Identify which cell holds the provided text, then report its (X, Y) central coordinate. 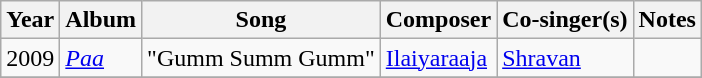
Shravan (565, 58)
Album (101, 20)
Co-singer(s) (565, 20)
Paa (101, 58)
Year (30, 20)
Composer (438, 20)
Notes (667, 20)
"Gumm Summ Gumm" (262, 58)
Ilaiyaraaja (438, 58)
Song (262, 20)
2009 (30, 58)
